Output the (X, Y) coordinate of the center of the cell containing the given text.  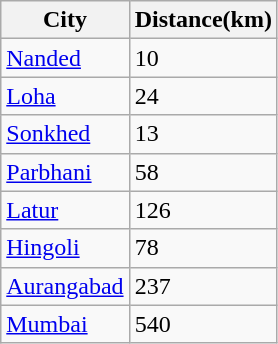
Latur (65, 210)
24 (203, 96)
Mumbai (65, 324)
Aurangabad (65, 286)
58 (203, 172)
126 (203, 210)
City (65, 20)
237 (203, 286)
Loha (65, 96)
Nanded (65, 58)
13 (203, 134)
Hingoli (65, 248)
Parbhani (65, 172)
Sonkhed (65, 134)
540 (203, 324)
Distance(km) (203, 20)
78 (203, 248)
10 (203, 58)
